Locate the cell with the specified text and output its (x, y) center coordinate. 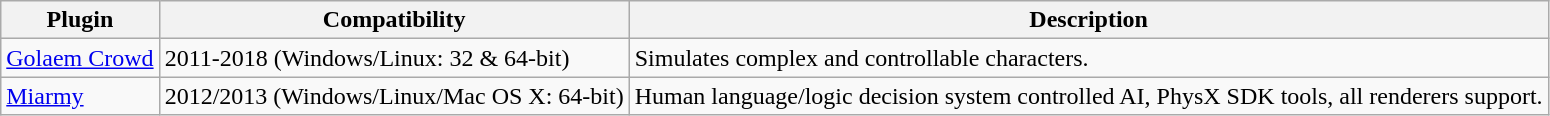
2012/2013 (Windows/Linux/Mac OS X: 64-bit) (394, 96)
Golaem Crowd (80, 58)
2011-2018 (Windows/Linux: 32 & 64-bit) (394, 58)
Compatibility (394, 20)
Miarmy (80, 96)
Plugin (80, 20)
Simulates complex and controllable characters. (1088, 58)
Human language/logic decision system controlled AI, PhysX SDK tools, all renderers support. (1088, 96)
Description (1088, 20)
